Detect which cell encompasses the target text, then output its (X, Y) center coordinate. 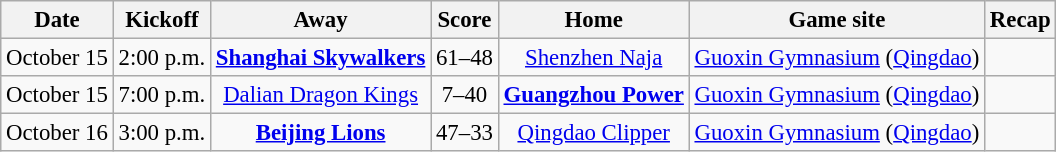
7–40 (465, 95)
Beijing Lions (321, 133)
Guangzhou Power (594, 95)
Qingdao Clipper (594, 133)
Score (465, 20)
Kickoff (162, 20)
October 16 (57, 133)
3:00 p.m. (162, 133)
Dalian Dragon Kings (321, 95)
Shanghai Skywalkers (321, 58)
Shenzhen Naja (594, 58)
Date (57, 20)
Recap (1020, 20)
Game site (836, 20)
2:00 p.m. (162, 58)
Away (321, 20)
Home (594, 20)
61–48 (465, 58)
47–33 (465, 133)
7:00 p.m. (162, 95)
